Locate the cell with the specified text and output its [X, Y] center coordinate. 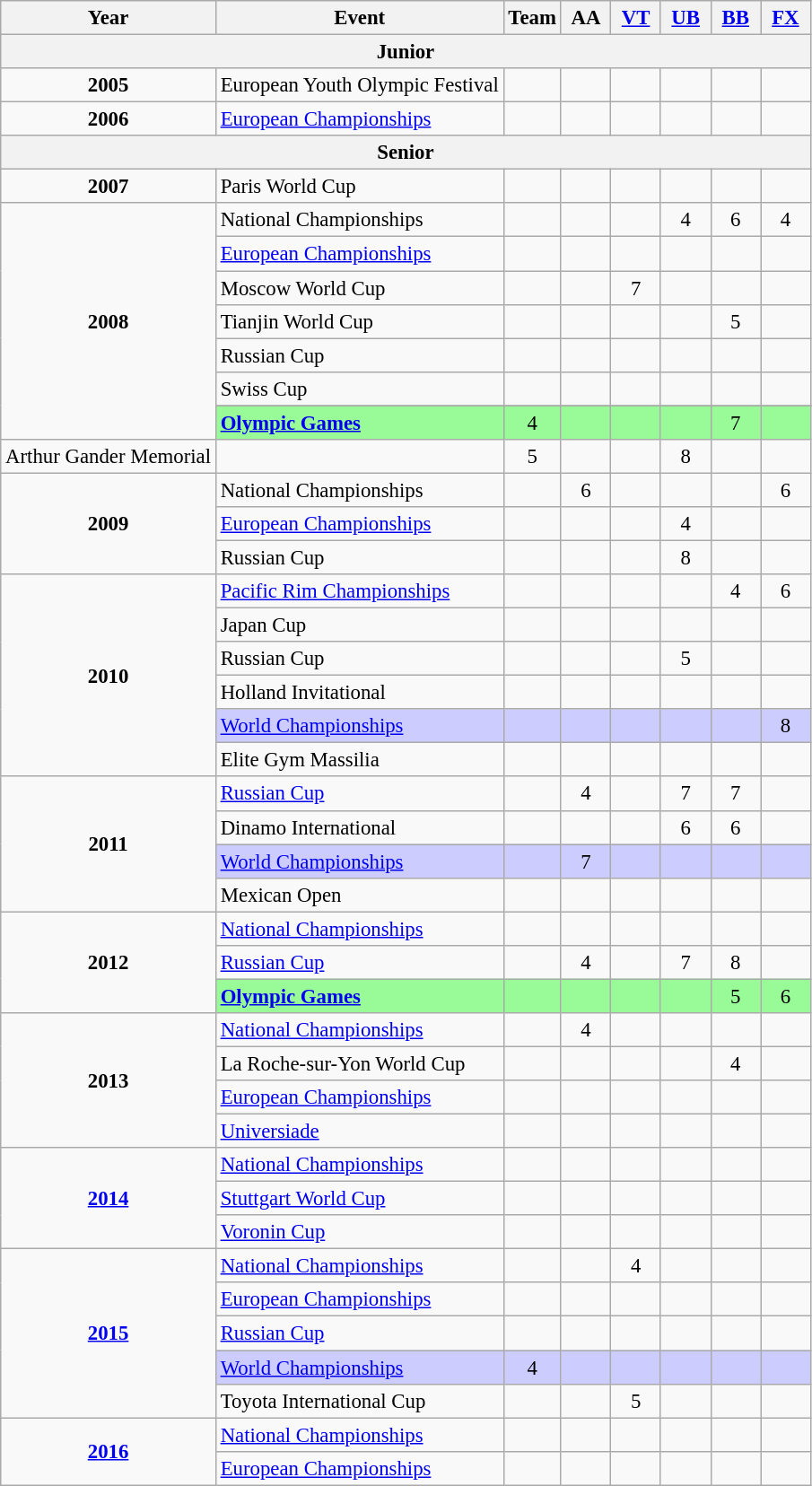
Tianjin World Cup [359, 321]
2010 [109, 676]
2012 [109, 962]
Arthur Gander Memorial [109, 457]
Pacific Rim Championships [359, 591]
2013 [109, 1080]
Dinamo International [359, 827]
2009 [109, 524]
AA [586, 18]
Elite Gym Massilia [359, 760]
Voronin Cup [359, 1232]
2006 [109, 119]
Team [532, 18]
Mexican Open [359, 895]
Stuttgart World Cup [359, 1199]
2005 [109, 85]
Year [109, 18]
La Roche-sur-Yon World Cup [359, 1063]
Swiss Cup [359, 389]
Paris World Cup [359, 187]
European Youth Olympic Festival [359, 85]
2011 [109, 844]
BB [736, 18]
2015 [109, 1333]
2016 [109, 1452]
Moscow World Cup [359, 288]
Japan Cup [359, 625]
2007 [109, 187]
Event [359, 18]
Toyota International Cup [359, 1401]
VT [636, 18]
Universiade [359, 1132]
Senior [406, 153]
2014 [109, 1199]
FX [786, 18]
Holland Invitational [359, 693]
2008 [109, 321]
Junior [406, 52]
UB [685, 18]
